Capture the cell that displays the provided text and extract its (x, y) central coordinate. 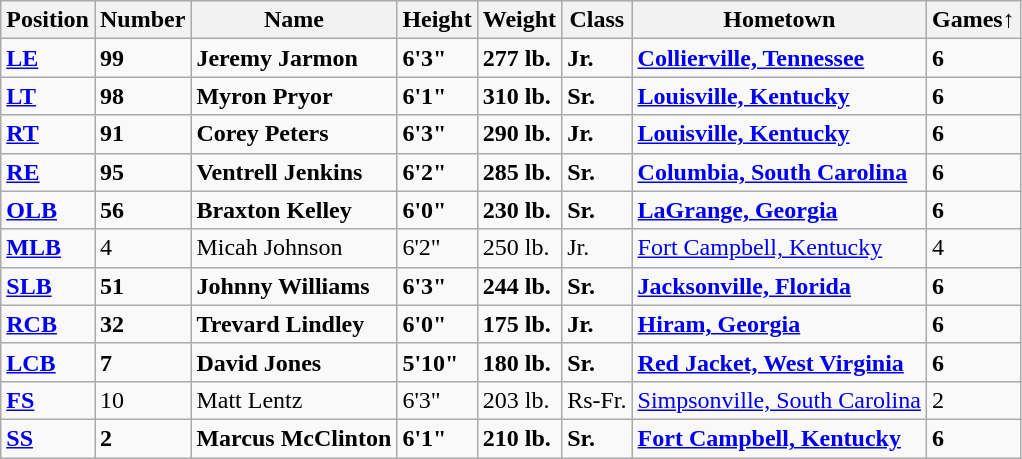
LaGrange, Georgia (779, 210)
Number (142, 20)
Rs-Fr. (597, 400)
Position (48, 20)
Matt Lentz (294, 400)
250 lb. (519, 248)
56 (142, 210)
32 (142, 324)
Jeremy Jarmon (294, 58)
MLB (48, 248)
Jacksonville, Florida (779, 286)
230 lb. (519, 210)
Marcus McClinton (294, 438)
FS (48, 400)
SS (48, 438)
Johnny Williams (294, 286)
290 lb. (519, 134)
LE (48, 58)
285 lb. (519, 172)
Simpsonville, South Carolina (779, 400)
Myron Pryor (294, 96)
RE (48, 172)
Columbia, South Carolina (779, 172)
310 lb. (519, 96)
RCB (48, 324)
Games↑ (973, 20)
Class (597, 20)
Red Jacket, West Virginia (779, 362)
277 lb. (519, 58)
210 lb. (519, 438)
RT (48, 134)
Weight (519, 20)
Hometown (779, 20)
5'10" (437, 362)
OLB (48, 210)
Hiram, Georgia (779, 324)
Micah Johnson (294, 248)
Trevard Lindley (294, 324)
99 (142, 58)
Collierville, Tennessee (779, 58)
180 lb. (519, 362)
Ventrell Jenkins (294, 172)
98 (142, 96)
91 (142, 134)
203 lb. (519, 400)
Corey Peters (294, 134)
7 (142, 362)
LCB (48, 362)
244 lb. (519, 286)
LT (48, 96)
David Jones (294, 362)
Braxton Kelley (294, 210)
51 (142, 286)
SLB (48, 286)
175 lb. (519, 324)
Name (294, 20)
95 (142, 172)
Height (437, 20)
10 (142, 400)
